Determine the [X, Y] coordinate at the center of the cell enclosing the given text.  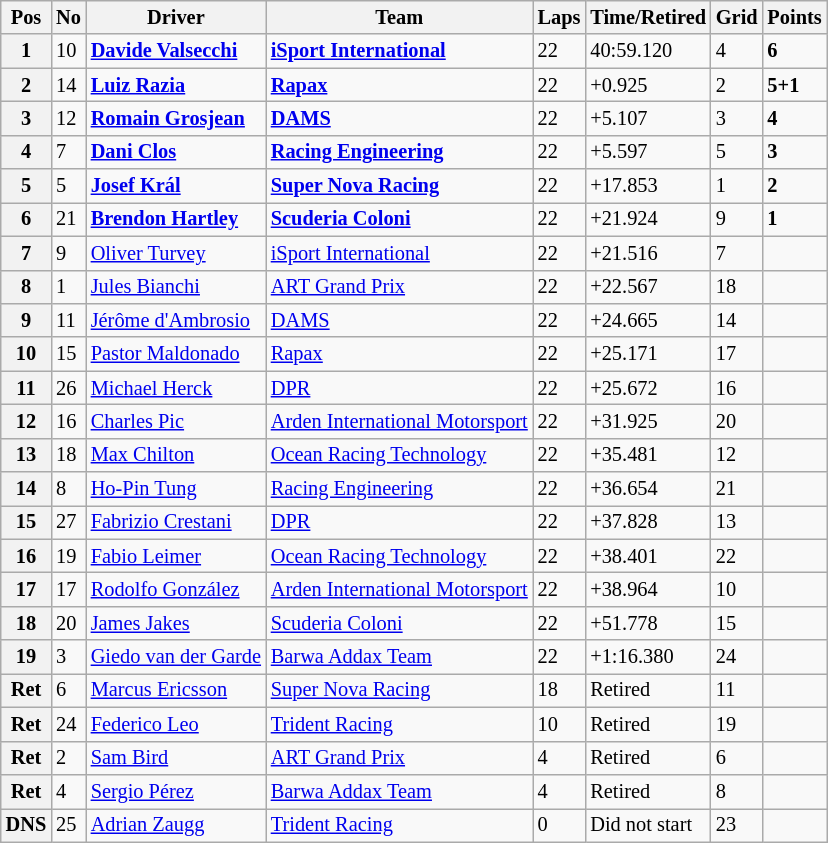
Michael Herck [176, 388]
Giedo van der Garde [176, 657]
Sam Bird [176, 758]
Josef Král [176, 186]
Davide Valsecchi [176, 51]
Time/Retired [648, 17]
+5.597 [648, 152]
+37.828 [648, 522]
+24.665 [648, 320]
Oliver Turvey [176, 253]
+1:16.380 [648, 657]
Jules Bianchi [176, 287]
+35.481 [648, 455]
+38.964 [648, 589]
Sergio Pérez [176, 791]
Grid [737, 17]
DNS [26, 825]
5+1 [795, 85]
40:59.120 [648, 51]
+31.925 [648, 421]
+22.567 [648, 287]
25 [68, 825]
+0.925 [648, 85]
Marcus Ericsson [176, 690]
James Jakes [176, 623]
Luiz Razia [176, 85]
Adrian Zaugg [176, 825]
Fabrizio Crestani [176, 522]
+38.401 [648, 556]
Laps [560, 17]
+21.516 [648, 253]
Pos [26, 17]
Pastor Maldonado [176, 354]
Max Chilton [176, 455]
27 [68, 522]
+21.924 [648, 219]
+5.107 [648, 118]
0 [560, 825]
Did not start [648, 825]
Points [795, 17]
+36.654 [648, 489]
26 [68, 388]
Jérôme d'Ambrosio [176, 320]
+25.171 [648, 354]
Romain Grosjean [176, 118]
Rodolfo González [176, 589]
Charles Pic [176, 421]
Ho-Pin Tung [176, 489]
+17.853 [648, 186]
Driver [176, 17]
Team [400, 17]
+51.778 [648, 623]
Federico Leo [176, 724]
Brendon Hartley [176, 219]
Fabio Leimer [176, 556]
No [68, 17]
Dani Clos [176, 152]
23 [737, 825]
+25.672 [648, 388]
